Identify which cell holds the provided text, then report its [x, y] central coordinate. 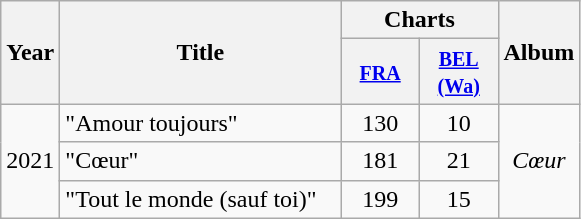
"Cœur" [200, 161]
2021 [30, 161]
Title [200, 52]
21 [458, 161]
10 [458, 123]
"Amour toujours" [200, 123]
15 [458, 199]
Cœur [539, 161]
181 [380, 161]
Charts [420, 20]
BEL(Wa) [458, 72]
Album [539, 52]
FRA [380, 72]
"Tout le monde (sauf toi)" [200, 199]
Year [30, 52]
199 [380, 199]
130 [380, 123]
